Capture the cell that displays the provided text and extract its [X, Y] central coordinate. 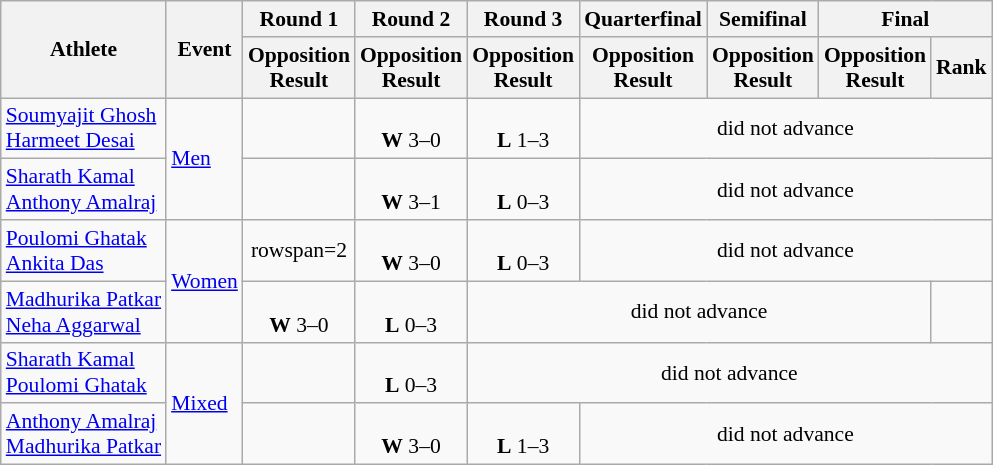
Round 2 [411, 19]
Round 1 [299, 19]
Final [906, 19]
Sharath KamalAnthony Amalraj [84, 190]
Women [204, 281]
Semifinal [763, 19]
Madhurika PatkarNeha Aggarwal [84, 312]
Event [204, 50]
Athlete [84, 50]
Rank [962, 68]
Men [204, 159]
Sharath KamalPoulomi Ghatak [84, 372]
Anthony AmalrajMadhurika Patkar [84, 434]
Round 3 [523, 19]
Poulomi GhatakAnkita Das [84, 250]
Mixed [204, 403]
rowspan=2 [299, 250]
W 3–1 [411, 190]
Quarterfinal [643, 19]
Soumyajit GhoshHarmeet Desai [84, 128]
